Find where the given text appears and provide that cell's center as (X, Y) coordinate. 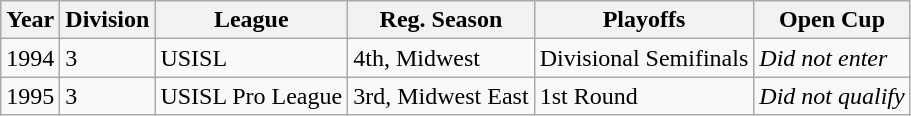
1st Round (644, 96)
USISL (252, 58)
Year (30, 20)
Playoffs (644, 20)
4th, Midwest (441, 58)
Did not enter (832, 58)
1995 (30, 96)
Reg. Season (441, 20)
3rd, Midwest East (441, 96)
Did not qualify (832, 96)
League (252, 20)
Divisional Semifinals (644, 58)
1994 (30, 58)
Division (108, 20)
USISL Pro League (252, 96)
Open Cup (832, 20)
